Identify which cell holds the provided text, then report its [X, Y] central coordinate. 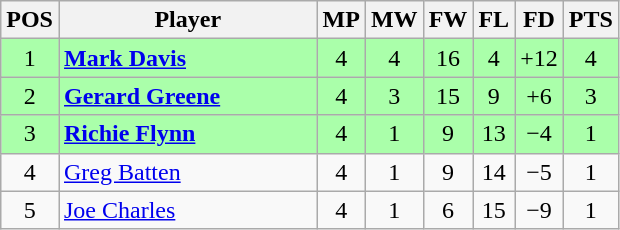
FL [494, 20]
Gerard Greene [188, 96]
Mark Davis [188, 58]
+12 [540, 58]
16 [448, 58]
POS [30, 20]
−5 [540, 172]
6 [448, 210]
+6 [540, 96]
5 [30, 210]
MP [341, 20]
Greg Batten [188, 172]
Player [188, 20]
FD [540, 20]
14 [494, 172]
−9 [540, 210]
Joe Charles [188, 210]
2 [30, 96]
−4 [540, 134]
MW [394, 20]
PTS [590, 20]
13 [494, 134]
Richie Flynn [188, 134]
FW [448, 20]
